Find where the given text appears and provide that cell's center as [X, Y] coordinate. 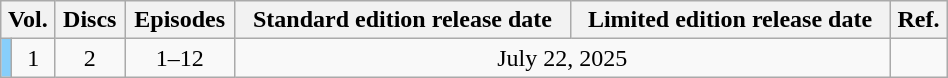
Limited edition release date [730, 20]
1–12 [180, 58]
Vol. [28, 20]
2 [90, 58]
1 [34, 58]
Standard edition release date [402, 20]
Episodes [180, 20]
Discs [90, 20]
July 22, 2025 [562, 58]
Ref. [918, 20]
